Output the (x, y) coordinate of the center of the cell containing the given text.  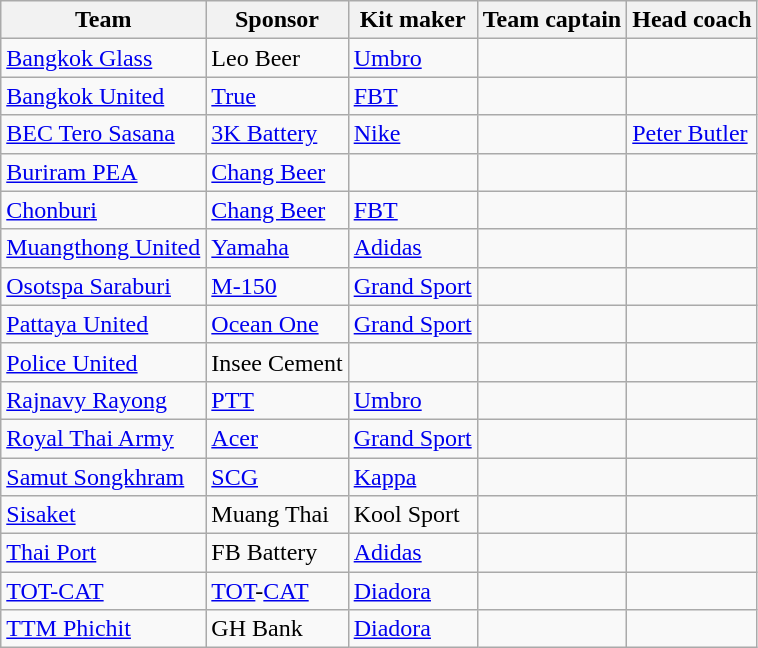
PTT (277, 400)
True (277, 96)
Sponsor (277, 20)
Kit maker (412, 20)
SCG (277, 477)
Muang Thai (277, 515)
FB Battery (277, 553)
Acer (277, 438)
GH Bank (277, 629)
BEC Tero Sasana (104, 134)
Osotspa Saraburi (104, 286)
Rajnavy Rayong (104, 400)
Ocean One (277, 324)
Bangkok United (104, 96)
Chonburi (104, 210)
Yamaha (277, 248)
Thai Port (104, 553)
Nike (412, 134)
TTM Phichit (104, 629)
Peter Butler (692, 134)
Buriram PEA (104, 172)
3K Battery (277, 134)
Royal Thai Army (104, 438)
Insee Cement (277, 362)
Muangthong United (104, 248)
Sisaket (104, 515)
Head coach (692, 20)
Pattaya United (104, 324)
Bangkok Glass (104, 58)
Samut Songkhram (104, 477)
Police United (104, 362)
Team captain (552, 20)
Kool Sport (412, 515)
Leo Beer (277, 58)
Team (104, 20)
Kappa (412, 477)
M-150 (277, 286)
